Find where the given text appears and provide that cell's center as [x, y] coordinate. 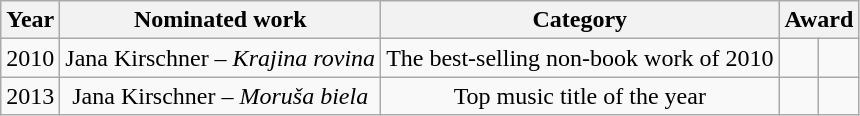
2013 [30, 96]
Top music title of the year [580, 96]
Award [819, 20]
The best-selling non-book work of 2010 [580, 58]
Year [30, 20]
2010 [30, 58]
Jana Kirschner – Moruša biela [220, 96]
Nominated work [220, 20]
Jana Kirschner – Krajina rovina [220, 58]
Category [580, 20]
